Detect which cell encompasses the target text, then output its (x, y) center coordinate. 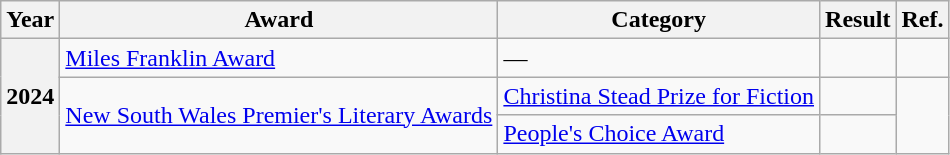
Result (858, 20)
People's Choice Award (659, 134)
Ref. (922, 20)
Category (659, 20)
Year (30, 20)
— (659, 58)
Award (279, 20)
Miles Franklin Award (279, 58)
New South Wales Premier's Literary Awards (279, 115)
2024 (30, 96)
Christina Stead Prize for Fiction (659, 96)
